Return (X, Y) of the center of cell containing provided text 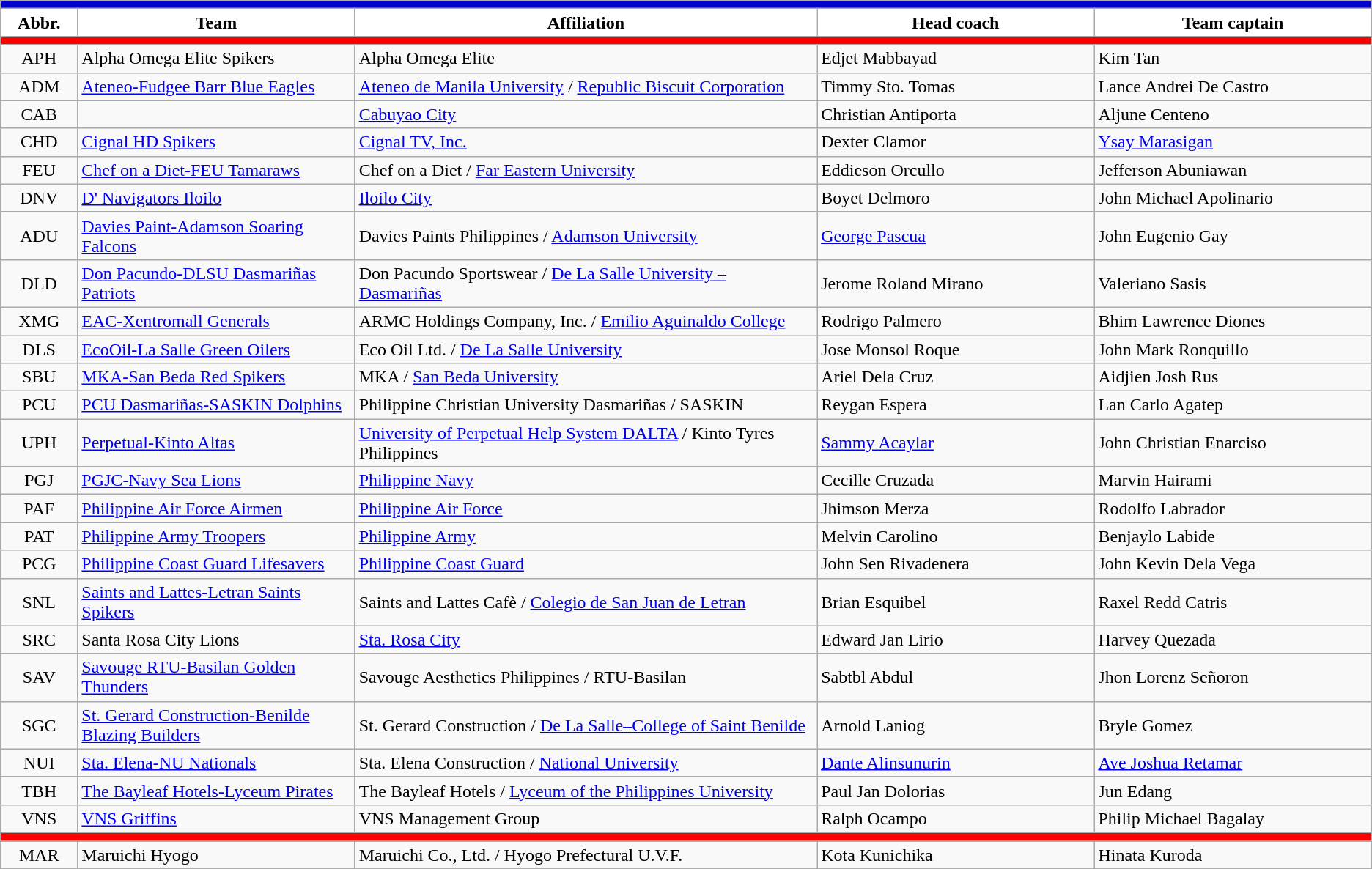
PCU (40, 405)
John Christian Enarciso (1233, 443)
EAC-Xentromall Generals (216, 321)
Maruichi Hyogo (216, 855)
The Bayleaf Hotels / Lyceum of the Philippines University (586, 791)
Dante Alinsunurin (956, 763)
Philippine Army (586, 536)
Jerome Roland Mirano (956, 283)
George Pascua (956, 236)
Abbr. (40, 23)
PAT (40, 536)
Philippine Coast Guard (586, 564)
SRC (40, 640)
TBH (40, 791)
DNV (40, 198)
Cabuyao City (586, 114)
Dexter Clamor (956, 142)
Davies Paints Philippines / Adamson University (586, 236)
Santa Rosa City Lions (216, 640)
Raxel Redd Catris (1233, 602)
Christian Antiporta (956, 114)
Edjet Mabbayad (956, 59)
DLS (40, 350)
Sta. Rosa City (586, 640)
Maruichi Co., Ltd. / Hyogo Prefectural U.V.F. (586, 855)
Brian Esquibel (956, 602)
MKA-San Beda Red Spikers (216, 377)
MAR (40, 855)
Philip Michael Bagalay (1233, 818)
John Mark Ronquillo (1233, 350)
D' Navigators Iloilo (216, 198)
Perpetual-Kinto Altas (216, 443)
Team (216, 23)
Paul Jan Dolorias (956, 791)
SAV (40, 677)
St. Gerard Construction / De La Salle–College of Saint Benilde (586, 725)
Aidjien Josh Rus (1233, 377)
Valeriano Sasis (1233, 283)
Ateneo-Fudgee Barr Blue Eagles (216, 86)
Chef on a Diet / Far Eastern University (586, 170)
Jhimson Merza (956, 509)
EcoOil-La Salle Green Oilers (216, 350)
SBU (40, 377)
Philippine Air Force (586, 509)
SGC (40, 725)
Lance Andrei De Castro (1233, 86)
Cignal TV, Inc. (586, 142)
University of Perpetual Help System DALTA / Kinto Tyres Philippines (586, 443)
Jun Edang (1233, 791)
Edward Jan Lirio (956, 640)
Cecille Cruzada (956, 481)
Sta. Elena-NU Nationals (216, 763)
Jefferson Abuniawan (1233, 170)
Sta. Elena Construction / National University (586, 763)
Kim Tan (1233, 59)
Timmy Sto. Tomas (956, 86)
PGJC-Navy Sea Lions (216, 481)
Philippine Army Troopers (216, 536)
John Kevin Dela Vega (1233, 564)
Savouge RTU-Basilan Golden Thunders (216, 677)
Cignal HD Spikers (216, 142)
Benjaylo Labide (1233, 536)
Melvin Carolino (956, 536)
APH (40, 59)
XMG (40, 321)
St. Gerard Construction-Benilde Blazing Builders (216, 725)
Kota Kunichika (956, 855)
Harvey Quezada (1233, 640)
VNS (40, 818)
PGJ (40, 481)
ADM (40, 86)
Ateneo de Manila University / Republic Biscuit Corporation (586, 86)
PCU Dasmariñas-SASKIN Dolphins (216, 405)
Alpha Omega Elite (586, 59)
The Bayleaf Hotels-Lyceum Pirates (216, 791)
Chef on a Diet-FEU Tamaraws (216, 170)
Bhim Lawrence Diones (1233, 321)
Philippine Navy (586, 481)
ARMC Holdings Company, Inc. / Emilio Aguinaldo College (586, 321)
John Michael Apolinario (1233, 198)
Ave Joshua Retamar (1233, 763)
Rodrigo Palmero (956, 321)
VNS Griffins (216, 818)
ADU (40, 236)
Philippine Air Force Airmen (216, 509)
Saints and Lattes-Letran Saints Spikers (216, 602)
Marvin Hairami (1233, 481)
Head coach (956, 23)
Bryle Gomez (1233, 725)
Eco Oil Ltd. / De La Salle University (586, 350)
PAF (40, 509)
Don Pacundo Sportswear / De La Salle University – Dasmariñas (586, 283)
John Eugenio Gay (1233, 236)
Philippine Christian University Dasmariñas / SASKIN (586, 405)
Jose Monsol Roque (956, 350)
MKA / San Beda University (586, 377)
Philippine Coast Guard Lifesavers (216, 564)
Rodolfo Labrador (1233, 509)
CAB (40, 114)
Hinata Kuroda (1233, 855)
DLD (40, 283)
SNL (40, 602)
Team captain (1233, 23)
Don Pacundo-DLSU Dasmariñas Patriots (216, 283)
Sammy Acaylar (956, 443)
VNS Management Group (586, 818)
Lan Carlo Agatep (1233, 405)
Saints and Lattes Cafè / Colegio de San Juan de Letran (586, 602)
Sabtbl Abdul (956, 677)
Jhon Lorenz Señoron (1233, 677)
PCG (40, 564)
Ysay Marasigan (1233, 142)
Affiliation (586, 23)
Davies Paint-Adamson Soaring Falcons (216, 236)
Alpha Omega Elite Spikers (216, 59)
Reygan Espera (956, 405)
Savouge Aesthetics Philippines / RTU-Basilan (586, 677)
Iloilo City (586, 198)
Eddieson Orcullo (956, 170)
Ariel Dela Cruz (956, 377)
NUI (40, 763)
CHD (40, 142)
Ralph Ocampo (956, 818)
FEU (40, 170)
Boyet Delmoro (956, 198)
Aljune Centeno (1233, 114)
John Sen Rivadenera (956, 564)
Arnold Laniog (956, 725)
UPH (40, 443)
